Return the [X, Y] coordinate for the center point of the cell that contains the specified text.  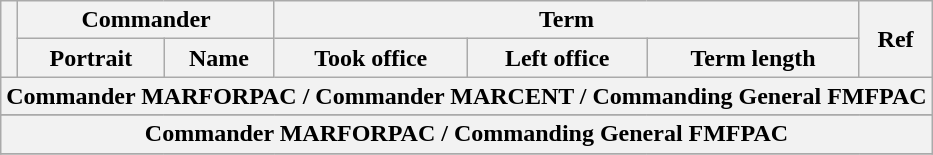
Commander MARFORPAC / Commander MARCENT / Commanding General FMFPAC [466, 96]
Took office [370, 58]
Commander [146, 20]
Term length [753, 58]
Left office [557, 58]
Commander MARFORPAC / Commanding General FMFPAC [466, 134]
Ref [896, 39]
Name [219, 58]
Portrait [91, 58]
Term [566, 20]
